For the text-containing cell, return its midpoint in (x, y) coordinate format. 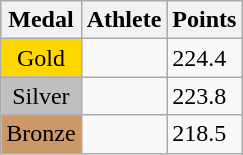
218.5 (204, 134)
224.4 (204, 58)
Gold (41, 58)
Points (204, 20)
Silver (41, 96)
Athlete (124, 20)
Medal (41, 20)
223.8 (204, 96)
Bronze (41, 134)
